Find where the given text appears and provide that cell's center as [x, y] coordinate. 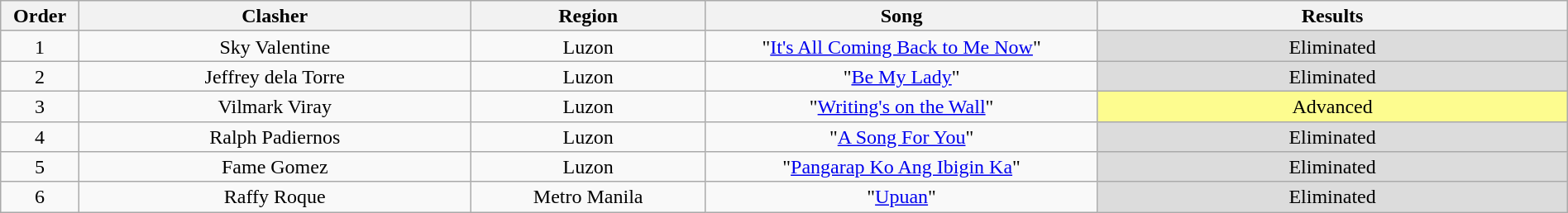
1 [40, 46]
4 [40, 137]
Advanced [1332, 106]
Ralph Padiernos [275, 137]
"It's All Coming Back to Me Now" [901, 46]
Song [901, 17]
Order [40, 17]
"Pangarap Ko Ang Ibigin Ka" [901, 167]
Results [1332, 17]
"Be My Lady" [901, 76]
Raffy Roque [275, 196]
5 [40, 167]
"A Song For You" [901, 137]
"Writing's on the Wall" [901, 106]
Region [588, 17]
6 [40, 196]
Vilmark Viray [275, 106]
Metro Manila [588, 196]
Fame Gomez [275, 167]
Jeffrey dela Torre [275, 76]
3 [40, 106]
Sky Valentine [275, 46]
Clasher [275, 17]
"Upuan" [901, 196]
2 [40, 76]
